From the cell containing the given text, extract its center point as (x, y) coordinate. 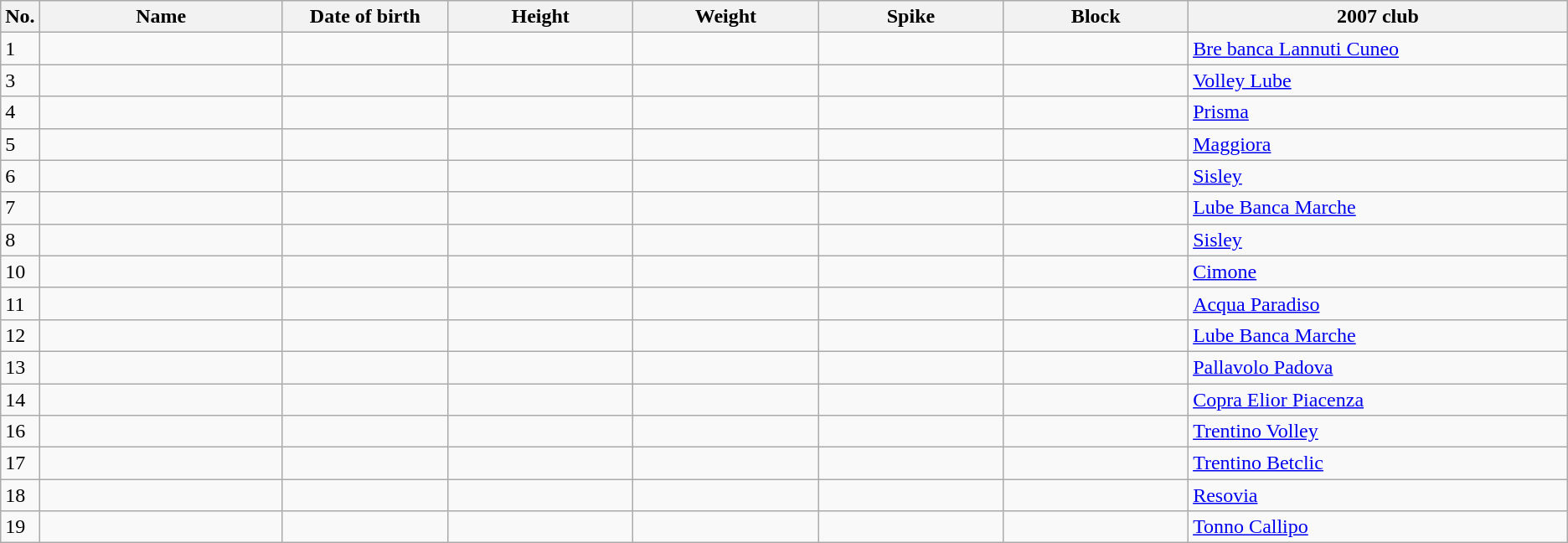
Cimone (1379, 271)
18 (20, 495)
Volley Lube (1379, 80)
14 (20, 400)
Tonno Callipo (1379, 527)
Block (1096, 17)
2007 club (1379, 17)
6 (20, 176)
Maggiora (1379, 144)
16 (20, 432)
8 (20, 240)
Name (161, 17)
Copra Elior Piacenza (1379, 400)
Date of birth (365, 17)
Weight (725, 17)
Acqua Paradiso (1379, 303)
Pallavolo Padova (1379, 367)
Prisma (1379, 112)
12 (20, 335)
13 (20, 367)
17 (20, 463)
Resovia (1379, 495)
19 (20, 527)
Trentino Betclic (1379, 463)
Height (541, 17)
5 (20, 144)
11 (20, 303)
3 (20, 80)
1 (20, 49)
7 (20, 208)
4 (20, 112)
Bre banca Lannuti Cuneo (1379, 49)
No. (20, 17)
Spike (911, 17)
Trentino Volley (1379, 432)
10 (20, 271)
